Return (x, y) of the center of cell containing provided text 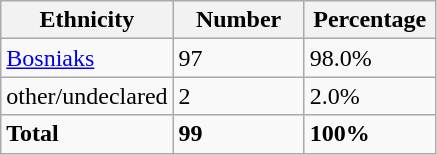
99 (238, 134)
Bosniaks (87, 58)
100% (370, 134)
98.0% (370, 58)
Total (87, 134)
Percentage (370, 20)
2.0% (370, 96)
Number (238, 20)
Ethnicity (87, 20)
97 (238, 58)
2 (238, 96)
other/undeclared (87, 96)
